From the cell containing the given text, extract its center point as (X, Y) coordinate. 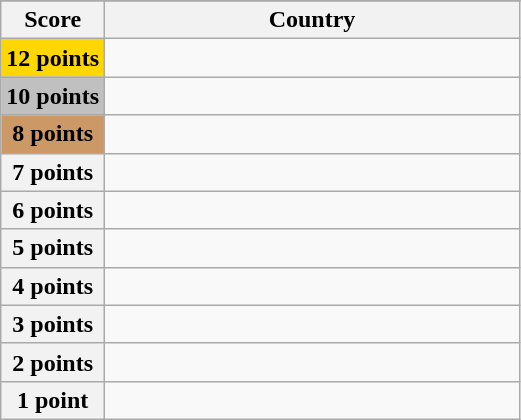
7 points (53, 172)
1 point (53, 400)
3 points (53, 324)
6 points (53, 210)
5 points (53, 248)
Country (312, 20)
10 points (53, 96)
4 points (53, 286)
8 points (53, 134)
2 points (53, 362)
Score (53, 20)
12 points (53, 58)
